Detect which cell encompasses the target text, then output its [x, y] center coordinate. 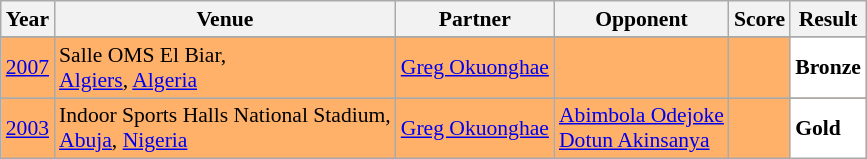
Result [828, 19]
Opponent [642, 19]
Abimbola Odejoke Dotun Akinsanya [642, 128]
Indoor Sports Halls National Stadium,Abuja, Nigeria [225, 128]
Score [760, 19]
2003 [28, 128]
Venue [225, 19]
2007 [28, 68]
Bronze [828, 68]
Salle OMS El Biar,Algiers, Algeria [225, 68]
Partner [475, 19]
Gold [828, 128]
Year [28, 19]
